Determine the [X, Y] coordinate at the center of the cell enclosing the given text.  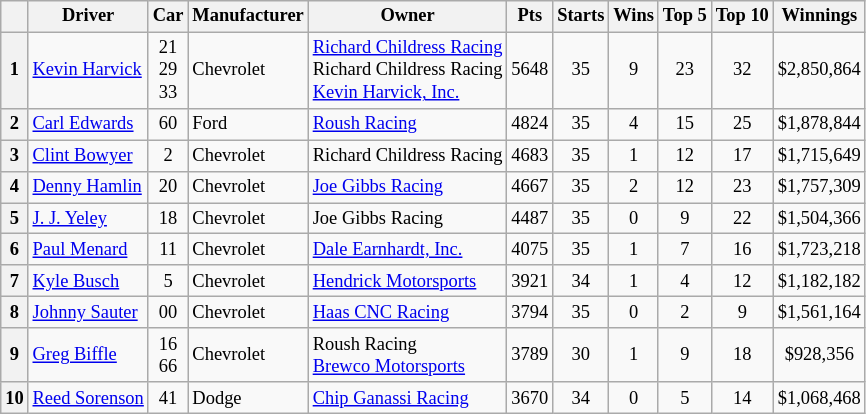
8 [14, 312]
$928,356 [819, 355]
Kevin Harvick [88, 70]
Starts [581, 16]
Dodge [248, 398]
Dale Earnhardt, Inc. [408, 250]
Johnny Sauter [88, 312]
20 [168, 188]
Top 10 [742, 16]
Car [168, 16]
Top 5 [684, 16]
14 [742, 398]
Chip Ganassi Racing [408, 398]
3794 [530, 312]
60 [168, 124]
Roush Racing [408, 124]
3789 [530, 355]
$1,715,649 [819, 156]
Kyle Busch [88, 282]
4075 [530, 250]
Carl Edwards [88, 124]
41 [168, 398]
4487 [530, 218]
3670 [530, 398]
Ford [248, 124]
Driver [88, 16]
$2,850,864 [819, 70]
$1,878,844 [819, 124]
J. J. Yeley [88, 218]
Wins [634, 16]
Hendrick Motorsports [408, 282]
Roush RacingBrewco Motorsports [408, 355]
$1,182,182 [819, 282]
1666 [168, 355]
Denny Hamlin [88, 188]
32 [742, 70]
10 [14, 398]
Pts [530, 16]
$1,723,218 [819, 250]
17 [742, 156]
00 [168, 312]
$1,504,366 [819, 218]
212933 [168, 70]
4683 [530, 156]
3 [14, 156]
3921 [530, 282]
$1,757,309 [819, 188]
16 [742, 250]
Paul Menard [88, 250]
Owner [408, 16]
Clint Bowyer [88, 156]
30 [581, 355]
5648 [530, 70]
11 [168, 250]
22 [742, 218]
4667 [530, 188]
Winnings [819, 16]
Greg Biffle [88, 355]
$1,068,468 [819, 398]
15 [684, 124]
Haas CNC Racing [408, 312]
Reed Sorenson [88, 398]
6 [14, 250]
Richard Childress Racing [408, 156]
Richard Childress RacingRichard Childress RacingKevin Harvick, Inc. [408, 70]
$1,561,164 [819, 312]
25 [742, 124]
Manufacturer [248, 16]
4824 [530, 124]
